Locate the cell with the specified text and output its [X, Y] center coordinate. 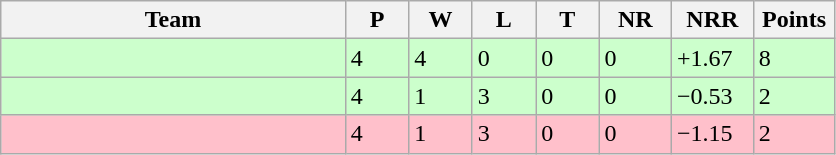
−0.53 [713, 96]
W [440, 20]
Points [794, 20]
−1.15 [713, 134]
NRR [713, 20]
T [568, 20]
Team [174, 20]
L [504, 20]
P [376, 20]
NR [636, 20]
8 [794, 58]
+1.67 [713, 58]
